Find where the given text appears and provide that cell's center as (X, Y) coordinate. 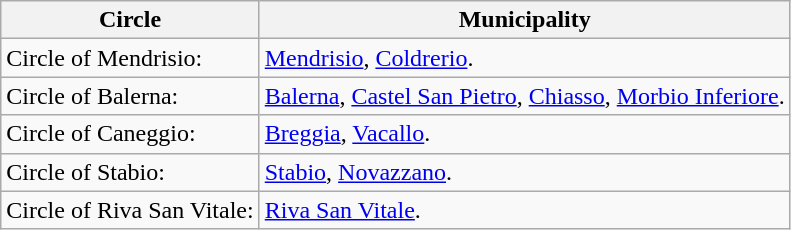
Mendrisio, Coldrerio. (524, 58)
Circle of Caneggio: (130, 134)
Stabio, Novazzano. (524, 172)
Circle of Riva San Vitale: (130, 210)
Circle of Stabio: (130, 172)
Breggia, Vacallo. (524, 134)
Circle of Balerna: (130, 96)
Circle of Mendrisio: (130, 58)
Municipality (524, 20)
Riva San Vitale. (524, 210)
Circle (130, 20)
Balerna, Castel San Pietro, Chiasso, Morbio Inferiore. (524, 96)
